Scan for the cell matching the given text and deliver its (x, y) coordinate at center. 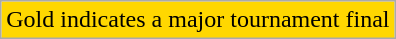
Gold indicates a major tournament final (198, 20)
